From the cell containing the given text, extract its center point as [x, y] coordinate. 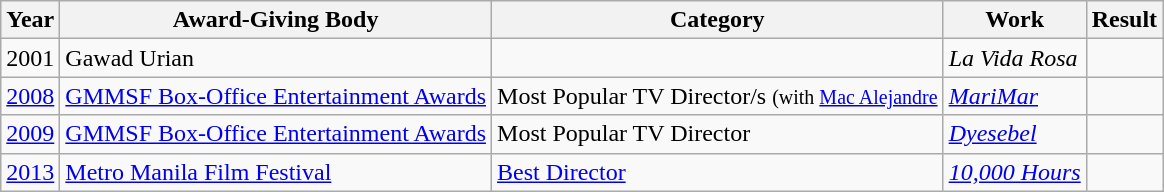
Year [30, 20]
Award-Giving Body [276, 20]
Most Popular TV Director [718, 134]
2009 [30, 134]
Work [1014, 20]
Metro Manila Film Festival [276, 172]
2001 [30, 58]
10,000 Hours [1014, 172]
Best Director [718, 172]
MariMar [1014, 96]
2013 [30, 172]
2008 [30, 96]
Result [1124, 20]
La Vida Rosa [1014, 58]
Gawad Urian [276, 58]
Dyesebel [1014, 134]
Most Popular TV Director/s (with Mac Alejandre [718, 96]
Category [718, 20]
